Find where the given text appears and provide that cell's center as (X, Y) coordinate. 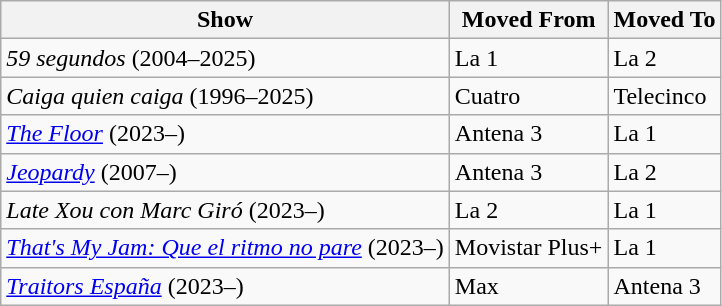
That's My Jam: Que el ritmo no pare (2023–) (226, 248)
Jeopardy (2007–) (226, 172)
Moved From (528, 20)
The Floor (2023–) (226, 134)
Traitors España (2023–) (226, 286)
Show (226, 20)
Caiga quien caiga (1996–2025) (226, 96)
Max (528, 286)
Telecinco (664, 96)
Movistar Plus+ (528, 248)
Moved To (664, 20)
Late Xou con Marc Giró (2023–) (226, 210)
Cuatro (528, 96)
59 segundos (2004–2025) (226, 58)
